From the cell containing the given text, extract its center point as (X, Y) coordinate. 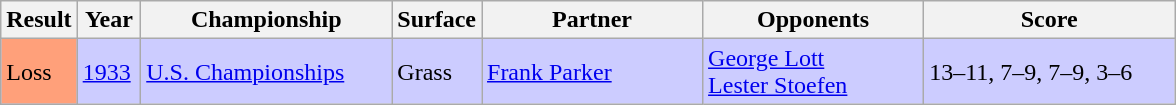
Grass (437, 72)
Score (1050, 20)
13–11, 7–9, 7–9, 3–6 (1050, 72)
1933 (109, 72)
Frank Parker (592, 72)
George Lott Lester Stoefen (814, 72)
Result (39, 20)
Partner (592, 20)
Year (109, 20)
Opponents (814, 20)
Championship (266, 20)
Surface (437, 20)
Loss (39, 72)
U.S. Championships (266, 72)
